Detect which cell encompasses the target text, then output its (x, y) center coordinate. 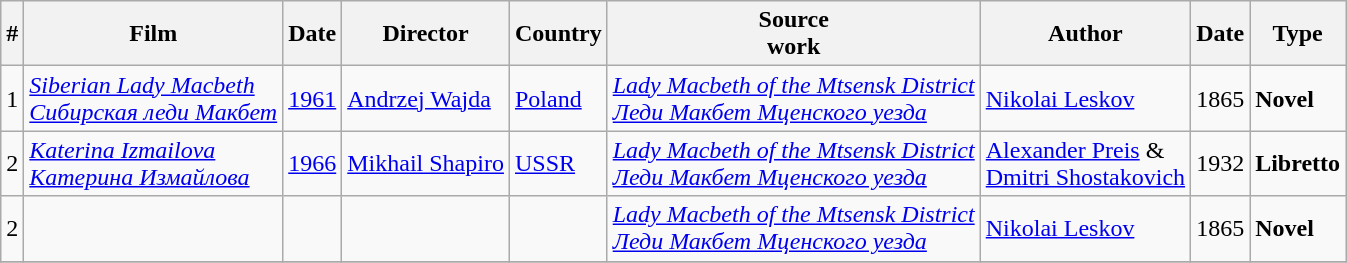
Author (1085, 34)
Alexander Preis &Dmitri Shostakovich (1085, 164)
# (12, 34)
Siberian Lady MacbethСибирская леди Макбет (154, 98)
Type (1298, 34)
Director (426, 34)
1 (12, 98)
Poland (558, 98)
1932 (1220, 164)
Mikhail Shapiro (426, 164)
Andrzej Wajda (426, 98)
Country (558, 34)
1961 (312, 98)
Katerina IzmailovaКатерина Измайлова (154, 164)
USSR (558, 164)
Libretto (1298, 164)
1966 (312, 164)
Sourcework (794, 34)
Film (154, 34)
